Return the (x, y) coordinate for the center point of the cell that contains the specified text.  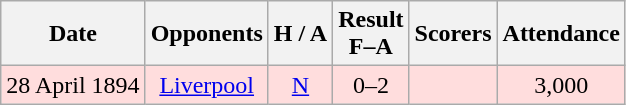
Scorers (453, 34)
0–2 (371, 85)
Opponents (206, 34)
Attendance (561, 34)
Date (73, 34)
N (300, 85)
H / A (300, 34)
28 April 1894 (73, 85)
3,000 (561, 85)
ResultF–A (371, 34)
Liverpool (206, 85)
